Provide the (x, y) coordinate of the cell's center where the given text is located.  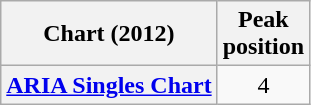
Chart (2012) (109, 34)
Peakposition (263, 34)
ARIA Singles Chart (109, 85)
4 (263, 85)
